From the cell containing the given text, extract its center point as (X, Y) coordinate. 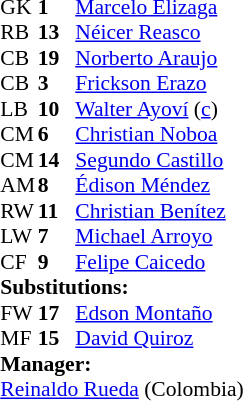
3 (57, 83)
13 (57, 33)
Frickson Erazo (159, 83)
RW (19, 211)
14 (57, 160)
Edson Montaño (159, 313)
MF (19, 339)
19 (57, 58)
8 (57, 185)
AM (19, 185)
6 (57, 135)
Segundo Castillo (159, 160)
RB (19, 33)
Felipe Caicedo (159, 262)
Norberto Araujo (159, 58)
LW (19, 237)
Michael Arroyo (159, 237)
Walter Ayoví (c) (159, 109)
15 (57, 339)
Christian Noboa (159, 135)
10 (57, 109)
David Quiroz (159, 339)
7 (57, 237)
Substitutions: (122, 287)
9 (57, 262)
Édison Méndez (159, 185)
LB (19, 109)
Néicer Reasco (159, 33)
17 (57, 313)
11 (57, 211)
Christian Benítez (159, 211)
FW (19, 313)
CF (19, 262)
Manager: (122, 364)
